Output the [X, Y] coordinate of the center of the cell containing the given text.  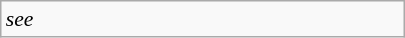
see [203, 19]
